Pinpoint the cell where the given text exists, returning its [X, Y] midpoint coordinate. 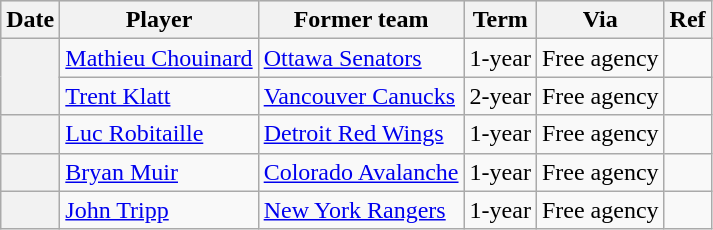
Term [500, 20]
Ottawa Senators [361, 58]
Player [159, 20]
Colorado Avalanche [361, 172]
Date [30, 20]
Vancouver Canucks [361, 96]
Detroit Red Wings [361, 134]
New York Rangers [361, 210]
Mathieu Chouinard [159, 58]
Former team [361, 20]
Via [600, 20]
2-year [500, 96]
John Tripp [159, 210]
Trent Klatt [159, 96]
Bryan Muir [159, 172]
Ref [688, 20]
Luc Robitaille [159, 134]
